Locate the cell with the specified text and output its (x, y) center coordinate. 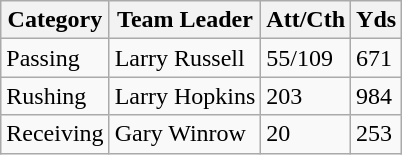
Larry Hopkins (185, 96)
Passing (55, 58)
Gary Winrow (185, 134)
Larry Russell (185, 58)
Team Leader (185, 20)
Att/Cth (306, 20)
20 (306, 134)
Category (55, 20)
984 (376, 96)
55/109 (306, 58)
253 (376, 134)
Yds (376, 20)
Rushing (55, 96)
203 (306, 96)
Receiving (55, 134)
671 (376, 58)
